Detect which cell encompasses the target text, then output its (x, y) center coordinate. 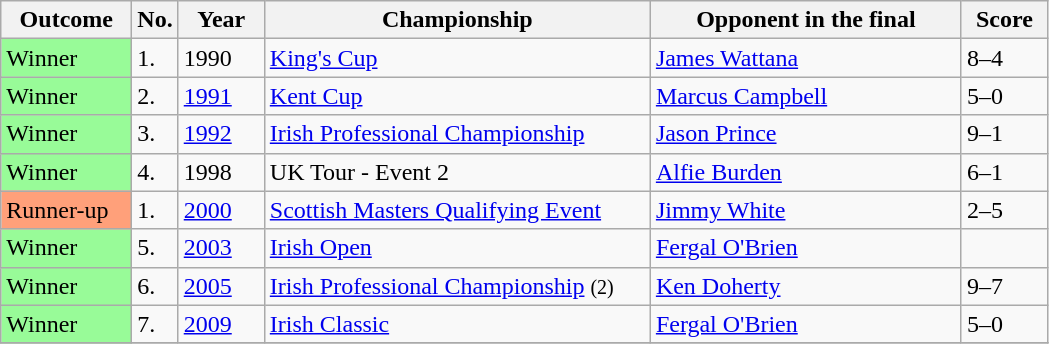
UK Tour - Event 2 (457, 172)
Scottish Masters Qualifying Event (457, 210)
5. (155, 248)
Outcome (66, 20)
Irish Professional Championship (2) (457, 286)
1998 (221, 172)
Championship (457, 20)
Irish Professional Championship (457, 134)
1991 (221, 96)
9–1 (1004, 134)
Ken Doherty (806, 286)
Kent Cup (457, 96)
6–1 (1004, 172)
1990 (221, 58)
King's Cup (457, 58)
2003 (221, 248)
James Wattana (806, 58)
Jason Prince (806, 134)
3. (155, 134)
Score (1004, 20)
Year (221, 20)
2000 (221, 210)
2005 (221, 286)
Alfie Burden (806, 172)
No. (155, 20)
Runner-up (66, 210)
Irish Open (457, 248)
9–7 (1004, 286)
Jimmy White (806, 210)
2009 (221, 324)
Marcus Campbell (806, 96)
7. (155, 324)
2. (155, 96)
Irish Classic (457, 324)
8–4 (1004, 58)
4. (155, 172)
2–5 (1004, 210)
6. (155, 286)
1992 (221, 134)
Opponent in the final (806, 20)
